Identify which cell holds the provided text, then report its [X, Y] central coordinate. 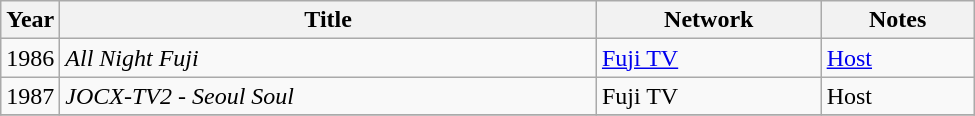
Year [30, 20]
All Night Fuji [328, 58]
Notes [898, 20]
1986 [30, 58]
1987 [30, 96]
Network [708, 20]
JOCX-TV2 - Seoul Soul [328, 96]
Title [328, 20]
